Output the (X, Y) coordinate of the center of the cell containing the given text.  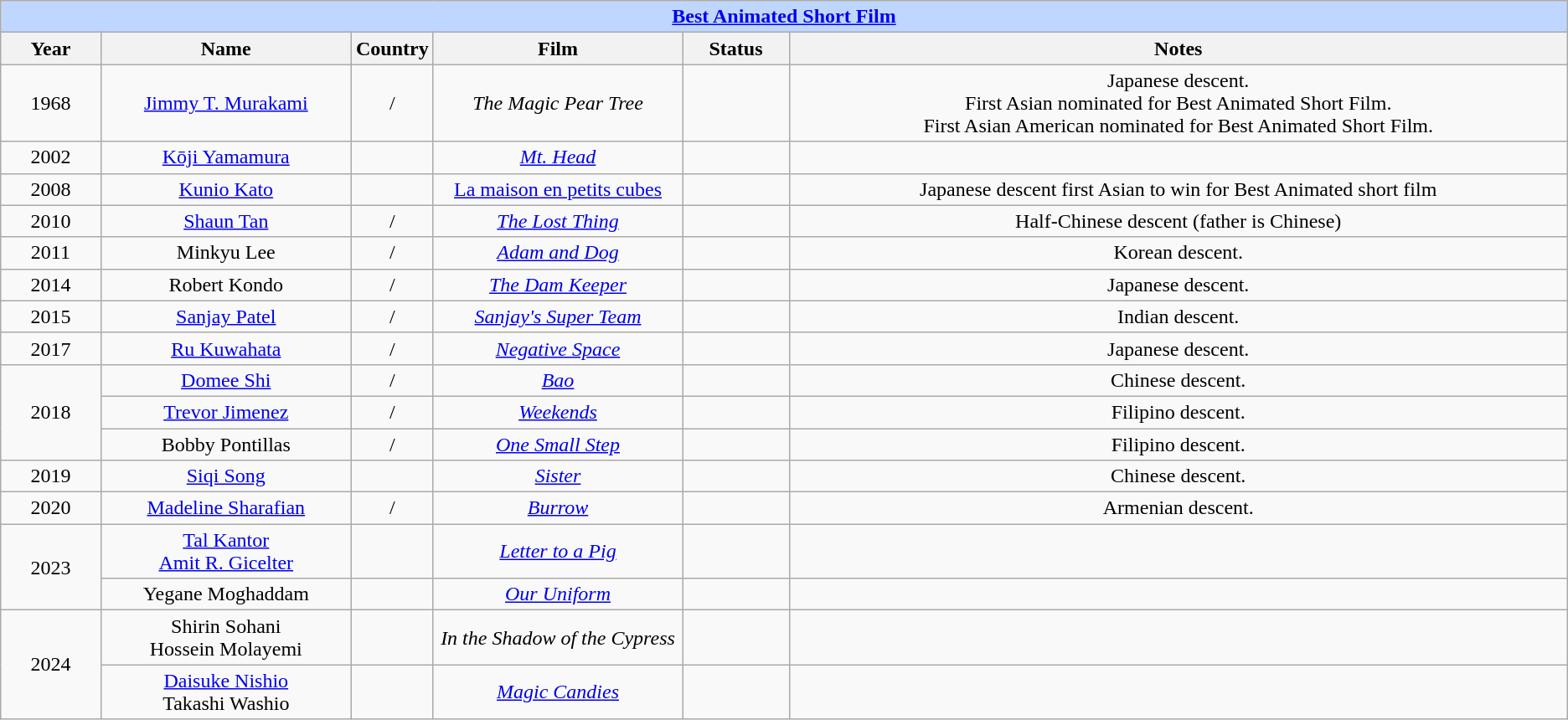
Daisuke NishioTakashi Washio (226, 692)
Weekends (558, 412)
Status (735, 49)
2024 (50, 665)
2023 (50, 568)
Minkyu Lee (226, 253)
Film (558, 49)
The Magic Pear Tree (558, 103)
Sanjay Patel (226, 316)
2018 (50, 412)
Trevor Jimenez (226, 412)
Shirin SohaniHossein Molayemi (226, 638)
Best Animated Short Film (784, 17)
Our Uniform (558, 594)
Magic Candies (558, 692)
Siqi Song (226, 476)
In the Shadow of the Cypress (558, 638)
Half-Chinese descent (father is Chinese) (1178, 221)
2020 (50, 508)
Japanese descent first Asian to win for Best Animated short film (1178, 189)
2002 (50, 157)
Bao (558, 380)
2014 (50, 285)
The Dam Keeper (558, 285)
Jimmy T. Murakami (226, 103)
Yegane Moghaddam (226, 594)
Sanjay's Super Team (558, 316)
Kunio Kato (226, 189)
2008 (50, 189)
Domee Shi (226, 380)
Kōji Yamamura (226, 157)
2010 (50, 221)
Country (392, 49)
Madeline Sharafian (226, 508)
Burrow (558, 508)
Bobby Pontillas (226, 445)
Negative Space (558, 348)
The Lost Thing (558, 221)
Robert Kondo (226, 285)
Ru Kuwahata (226, 348)
Mt. Head (558, 157)
2011 (50, 253)
Korean descent. (1178, 253)
Name (226, 49)
Sister (558, 476)
Letter to a Pig (558, 551)
Shaun Tan (226, 221)
Tal KantorAmit R. Gicelter (226, 551)
2017 (50, 348)
Indian descent. (1178, 316)
2015 (50, 316)
1968 (50, 103)
One Small Step (558, 445)
La maison en petits cubes (558, 189)
Notes (1178, 49)
Armenian descent. (1178, 508)
Year (50, 49)
Adam and Dog (558, 253)
2019 (50, 476)
Japanese descent.First Asian nominated for Best Animated Short Film.First Asian American nominated for Best Animated Short Film. (1178, 103)
